Provide the (X, Y) coordinate of the cell's center where the given text is located.  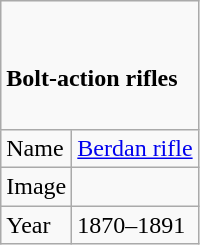
Berdan rifle (135, 149)
1870–1891 (135, 225)
Name (36, 149)
Image (36, 187)
Bolt-action rifles (100, 66)
Year (36, 225)
